Detect which cell encompasses the target text, then output its (X, Y) center coordinate. 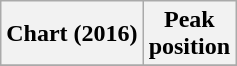
Chart (2016) (72, 34)
Peak position (189, 34)
